Output the (x, y) coordinate of the center of the cell containing the given text.  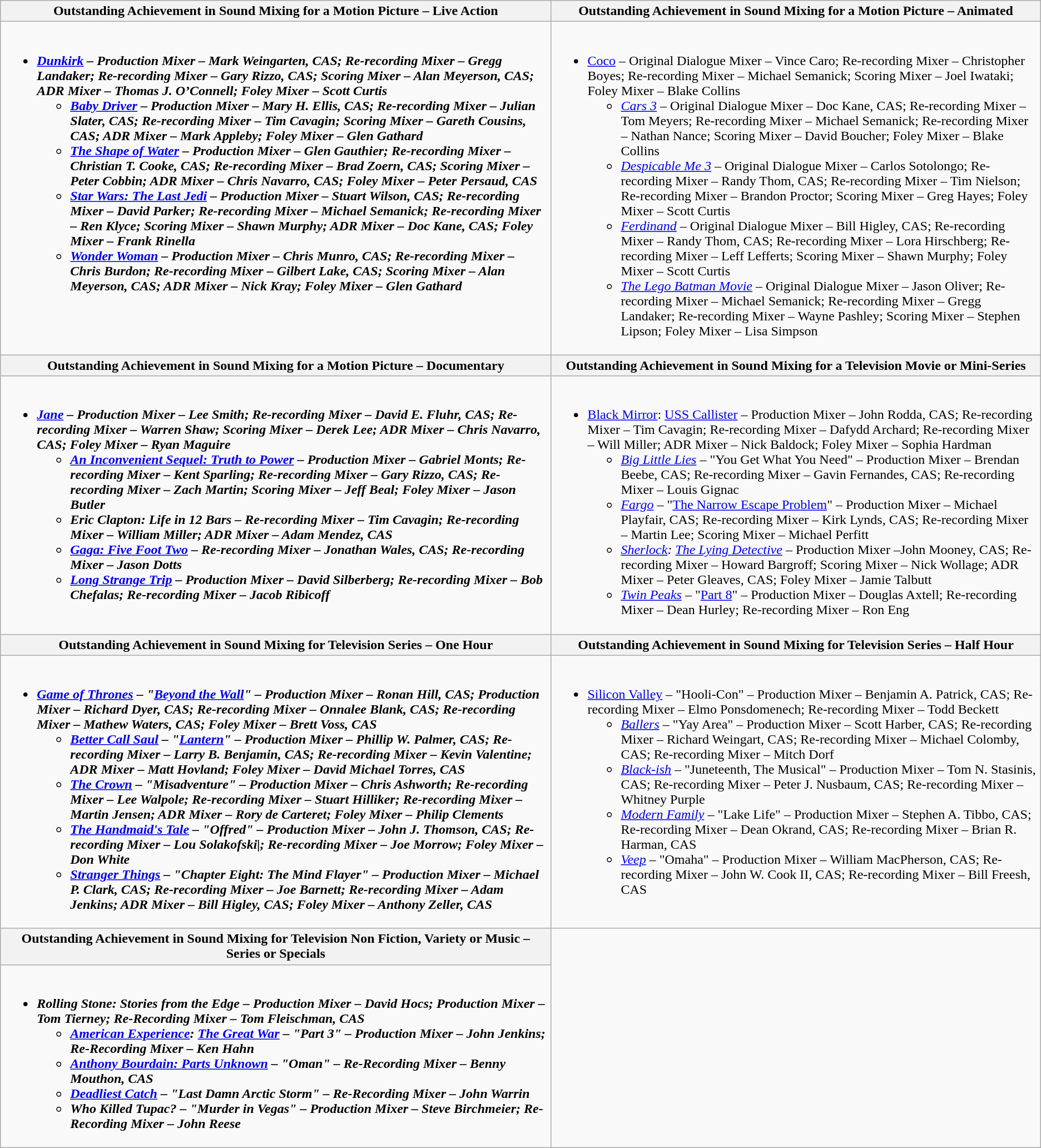
Outstanding Achievement in Sound Mixing for a Motion Picture – Animated (796, 11)
Outstanding Achievement in Sound Mixing for Television Series – One Hour (276, 645)
Outstanding Achievement in Sound Mixing for Television Series – Half Hour (796, 645)
Outstanding Achievement in Sound Mixing for Television Non Fiction, Variety or Music – Series or Specials (276, 947)
Outstanding Achievement in Sound Mixing for a Motion Picture – Documentary (276, 365)
Outstanding Achievement in Sound Mixing for a Motion Picture – Live Action (276, 11)
Outstanding Achievement in Sound Mixing for a Television Movie or Mini-Series (796, 365)
